Locate the cell with the specified text and output its [x, y] center coordinate. 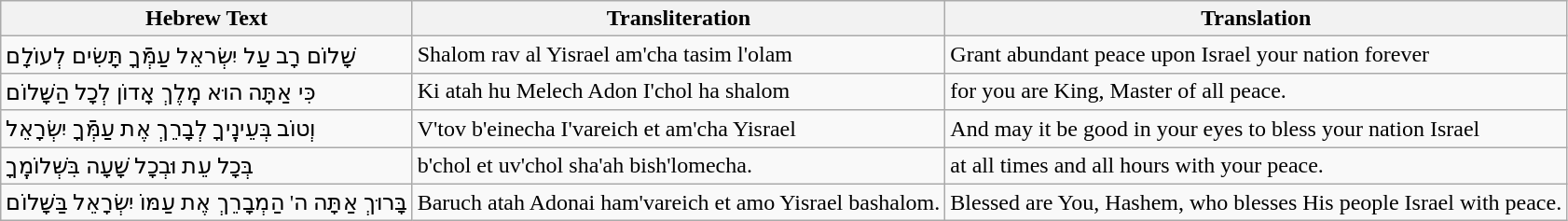
כִּי אַתָּה הוּא מֶֽלֶךְ אָדוֹן לְכָל הַשָּׁלוֹם [207, 91]
for you are King, Master of all peace. [1257, 91]
וְטוֹב בְּעֵינֶֽיךָ לְבָרֵךְ אֶת עַמְּֿךָ יִשְׂרָאֵל [207, 129]
Blessed are You, Hashem, who blesses His people Israel with peace. [1257, 202]
Translation [1257, 19]
at all times and all hours with your peace. [1257, 166]
Grant abundant peace upon Israel your nation forever [1257, 55]
בְּכָל עֵת וּבְכָל שָׁעָה בִּשְּׁלוֹמֶֽךָ [207, 166]
Shalom rav al Yisrael am'cha tasim l'olam [679, 55]
שָׁלוֹם רָב עַל יִשְׂראֵל עַמְּֿךָ תָּשִׂים לְעוֹלָם [207, 55]
Hebrew Text [207, 19]
Ki atah hu Melech Adon I'chol ha shalom [679, 91]
V'tov b'einecha I'vareich et am'cha Yisrael [679, 129]
And may it be good in your eyes to bless your nation Israel [1257, 129]
b'chol et uv'chol sha'ah bish'lomecha. [679, 166]
בָּרוּךְ אַתָּה ה' הַמְבָרֵךְ אֶת עַמּוֹ יִשְׂרָאֵל בַּשָּׁלוֹם [207, 202]
Baruch atah Adonai ham'vareich et amo Yisrael bashalom. [679, 202]
Transliteration [679, 19]
